Return [X, Y] of the center of cell containing provided text 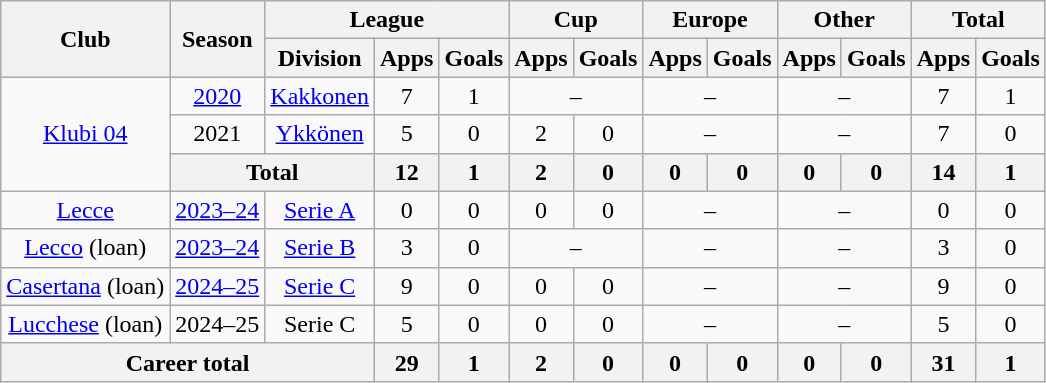
Cup [576, 20]
Other [844, 20]
2020 [218, 96]
29 [407, 362]
Division [320, 58]
Serie B [320, 248]
Lecco (loan) [86, 248]
Europe [710, 20]
Season [218, 39]
Career total [188, 362]
Ykkönen [320, 134]
Casertana (loan) [86, 286]
Lucchese (loan) [86, 324]
14 [943, 172]
31 [943, 362]
League [387, 20]
Lecce [86, 210]
Serie A [320, 210]
Club [86, 39]
Kakkonen [320, 96]
Klubi 04 [86, 134]
12 [407, 172]
2021 [218, 134]
